Return [x, y] of the center of cell containing provided text 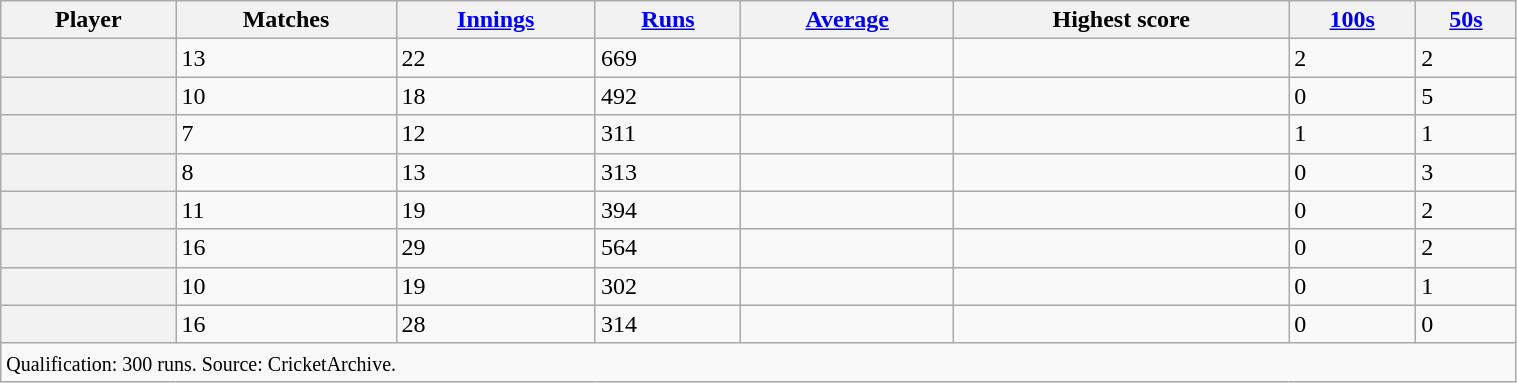
492 [668, 96]
5 [1466, 96]
11 [286, 210]
7 [286, 134]
18 [496, 96]
Qualification: 300 runs. Source: CricketArchive. [758, 362]
12 [496, 134]
100s [1352, 20]
Innings [496, 20]
Runs [668, 20]
Average [848, 20]
314 [668, 324]
29 [496, 248]
28 [496, 324]
313 [668, 172]
8 [286, 172]
394 [668, 210]
311 [668, 134]
Highest score [1122, 20]
564 [668, 248]
50s [1466, 20]
Matches [286, 20]
22 [496, 58]
Player [88, 20]
669 [668, 58]
3 [1466, 172]
302 [668, 286]
